Capture the cell that displays the provided text and extract its (x, y) central coordinate. 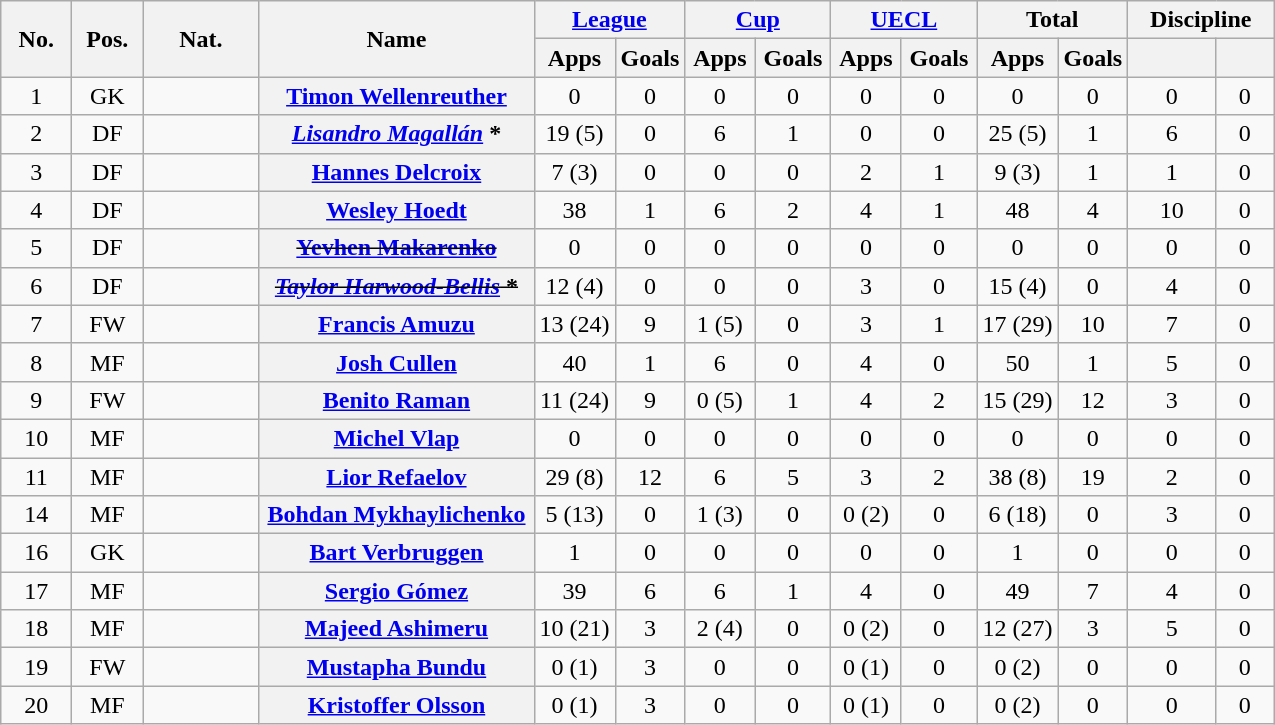
Hannes Delcroix (396, 172)
40 (574, 362)
No. (36, 39)
Sergio Gómez (396, 591)
14 (36, 515)
Nat. (201, 39)
11 (36, 477)
10 (21) (574, 629)
16 (36, 553)
38 (8) (1018, 477)
7 (3) (574, 172)
39 (574, 591)
13 (24) (574, 324)
Pos. (108, 39)
15 (4) (1018, 286)
Wesley Hoedt (396, 210)
6 (18) (1018, 515)
1 (3) (720, 515)
Name (396, 39)
49 (1018, 591)
Discipline (1201, 20)
0 (5) (720, 400)
Bohdan Mykhaylichenko (396, 515)
League (610, 20)
12 (27) (1018, 629)
38 (574, 210)
20 (36, 705)
50 (1018, 362)
25 (5) (1018, 134)
Cup (758, 20)
2 (4) (720, 629)
Timon Wellenreuther (396, 96)
UECL (904, 20)
19 (5) (574, 134)
12 (4) (574, 286)
Michel Vlap (396, 438)
18 (36, 629)
Francis Amuzu (396, 324)
Kristoffer Olsson (396, 705)
Taylor Harwood-Bellis * (396, 286)
Yevhen Makarenko (396, 248)
17 (29) (1018, 324)
Benito Raman (396, 400)
Lior Refaelov (396, 477)
11 (24) (574, 400)
Bart Verbruggen (396, 553)
5 (13) (574, 515)
8 (36, 362)
Total (1052, 20)
Mustapha Bundu (396, 667)
Majeed Ashimeru (396, 629)
17 (36, 591)
9 (3) (1018, 172)
Josh Cullen (396, 362)
29 (8) (574, 477)
15 (29) (1018, 400)
Lisandro Magallán * (396, 134)
1 (5) (720, 324)
48 (1018, 210)
